Find where the given text appears and provide that cell's center as [x, y] coordinate. 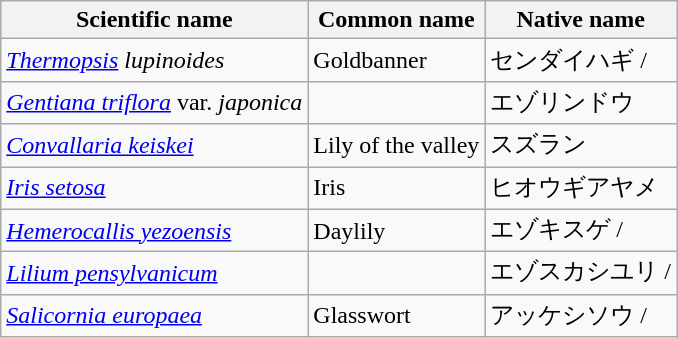
Scientific name [154, 20]
Daylily [396, 230]
Common name [396, 20]
エゾリンドウ [581, 102]
Native name [581, 20]
Salicornia europaea [154, 316]
Hemerocallis yezoensis [154, 230]
Lilium pensylvanicum [154, 274]
Iris setosa [154, 188]
ヒオウギアヤメ [581, 188]
Convallaria keiskei [154, 146]
エゾスカシユリ / [581, 274]
Thermopsis lupinoides [154, 60]
Lily of the valley [396, 146]
エゾキスゲ / [581, 230]
センダイハギ / [581, 60]
Gentiana triflora var. japonica [154, 102]
アッケシソウ / [581, 316]
スズラン [581, 146]
Glasswort [396, 316]
Goldbanner [396, 60]
Iris [396, 188]
